Output the (X, Y) coordinate of the center of the cell containing the given text.  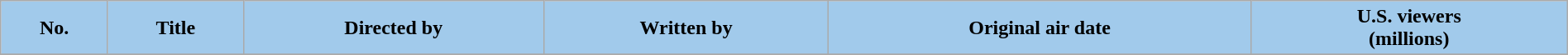
Title (175, 28)
U.S. viewers(millions) (1409, 28)
Directed by (394, 28)
No. (55, 28)
Written by (686, 28)
Original air date (1040, 28)
